Determine the (X, Y) coordinate at the center of the cell enclosing the given text.  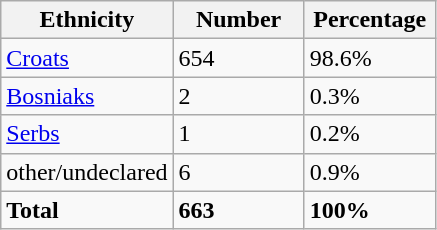
0.2% (370, 134)
6 (238, 172)
Serbs (87, 134)
other/undeclared (87, 172)
0.3% (370, 96)
654 (238, 58)
Percentage (370, 20)
663 (238, 210)
Number (238, 20)
Croats (87, 58)
Bosniaks (87, 96)
Total (87, 210)
Ethnicity (87, 20)
98.6% (370, 58)
2 (238, 96)
0.9% (370, 172)
100% (370, 210)
1 (238, 134)
